Identify which cell holds the provided text, then report its [X, Y] central coordinate. 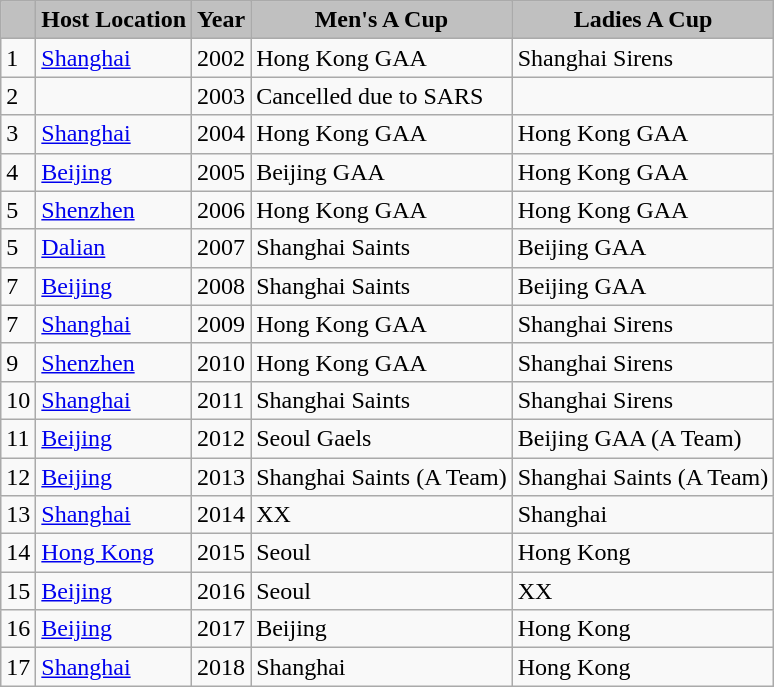
2002 [222, 58]
1 [18, 58]
16 [18, 629]
Host Location [114, 20]
Cancelled due to SARS [382, 96]
11 [18, 438]
Beijing GAA (A Team) [643, 438]
2013 [222, 477]
2015 [222, 553]
13 [18, 515]
Ladies A Cup [643, 20]
2 [18, 96]
2005 [222, 172]
2006 [222, 210]
2010 [222, 362]
2017 [222, 629]
2012 [222, 438]
17 [18, 667]
2003 [222, 96]
2016 [222, 591]
Men's A Cup [382, 20]
9 [18, 362]
2011 [222, 400]
2014 [222, 515]
2008 [222, 286]
10 [18, 400]
2018 [222, 667]
Year [222, 20]
2009 [222, 324]
4 [18, 172]
Dalian [114, 248]
2004 [222, 134]
14 [18, 553]
3 [18, 134]
15 [18, 591]
12 [18, 477]
2007 [222, 248]
Seoul Gaels [382, 438]
